Provide the [x, y] coordinate of the cell's center where the given text is located.  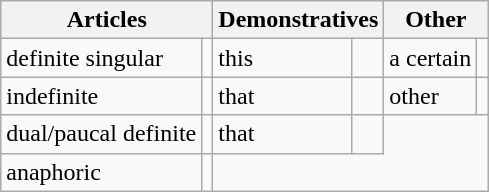
indefinite [102, 96]
Other [436, 20]
definite singular [102, 58]
Demonstratives [298, 20]
dual/paucal definite [102, 134]
Articles [107, 20]
this [282, 58]
anaphoric [102, 172]
other [430, 96]
a certain [430, 58]
